For the text-containing cell, return its midpoint in [x, y] coordinate format. 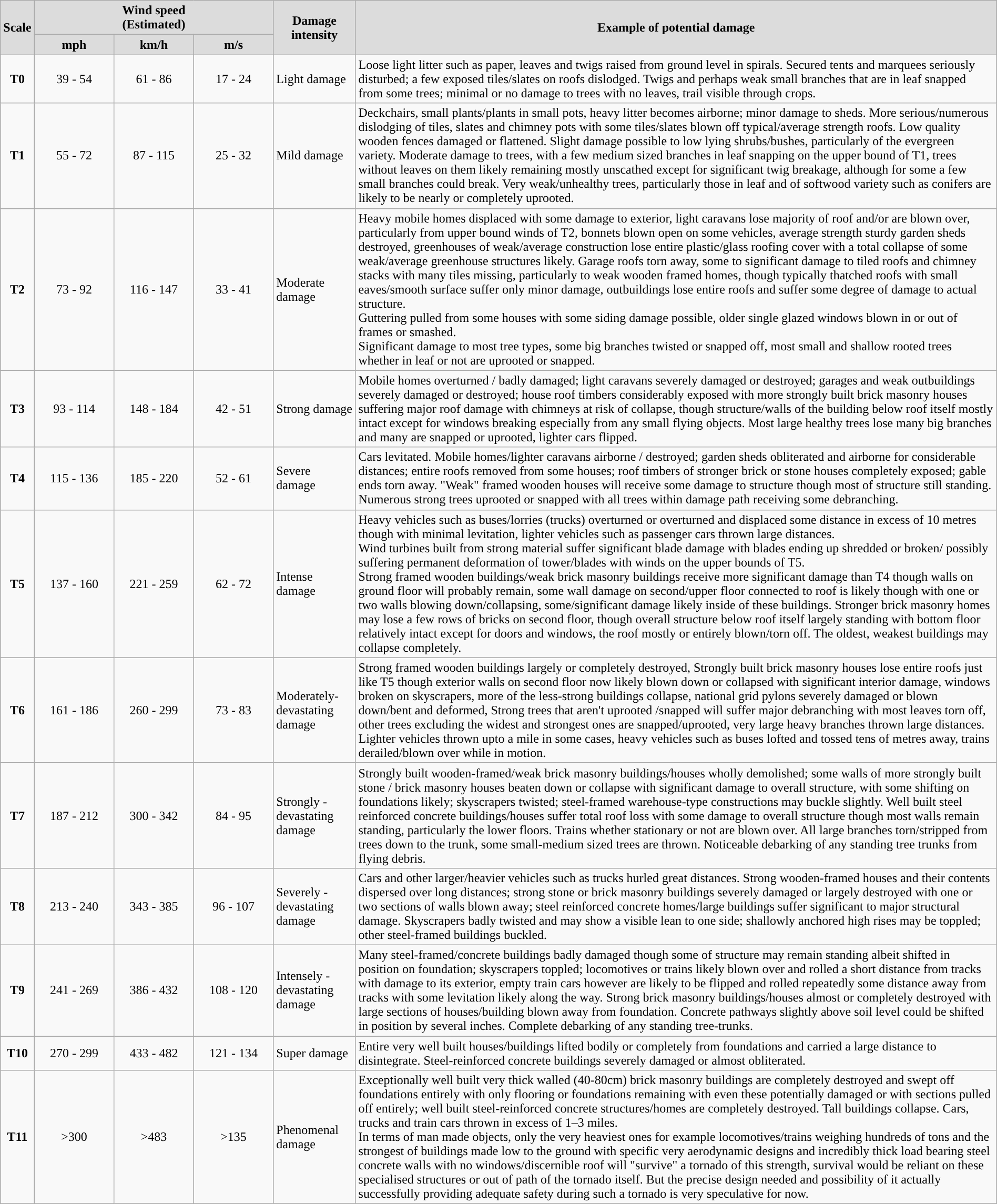
55 - 72 [74, 156]
T8 [17, 906]
213 - 240 [74, 906]
96 - 107 [233, 906]
Intensely -devastating damage [314, 990]
270 - 299 [74, 1053]
T3 [17, 409]
Moderate damage [314, 289]
433 - 482 [154, 1053]
>135 [233, 1137]
61 - 86 [154, 79]
241 - 269 [74, 990]
39 - 54 [74, 79]
T7 [17, 815]
Damage intensity [314, 27]
T1 [17, 156]
Example of potential damage [676, 27]
161 - 186 [74, 710]
73 - 92 [74, 289]
T10 [17, 1053]
T6 [17, 710]
42 - 51 [233, 409]
300 - 342 [154, 815]
148 - 184 [154, 409]
116 - 147 [154, 289]
T5 [17, 584]
25 - 32 [233, 156]
33 - 41 [233, 289]
m/s [233, 45]
T0 [17, 79]
T4 [17, 479]
T11 [17, 1137]
Strongly - devastating damage [314, 815]
62 - 72 [233, 584]
Scale [17, 27]
>483 [154, 1137]
Severe damage [314, 479]
Strong damage [314, 409]
Severely - devastating damage [314, 906]
221 - 259 [154, 584]
185 - 220 [154, 479]
52 - 61 [233, 479]
Wind speed(Estimated) [154, 18]
Super damage [314, 1053]
mph [74, 45]
17 - 24 [233, 79]
Light damage [314, 79]
108 - 120 [233, 990]
73 - 83 [233, 710]
84 - 95 [233, 815]
T2 [17, 289]
km/h [154, 45]
Intense damage [314, 584]
343 - 385 [154, 906]
115 - 136 [74, 479]
386 - 432 [154, 990]
87 - 115 [154, 156]
93 - 114 [74, 409]
121 - 134 [233, 1053]
>300 [74, 1137]
187 - 212 [74, 815]
Moderately-devastating damage [314, 710]
Mild damage [314, 156]
T9 [17, 990]
260 - 299 [154, 710]
Phenomenal damage [314, 1137]
137 - 160 [74, 584]
